Search for the cell housing the specified text and yield its [X, Y] center coordinate. 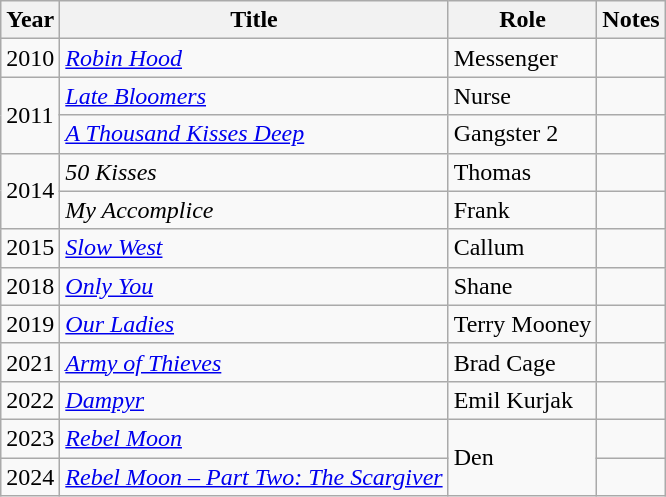
Notes [631, 20]
Thomas [522, 172]
Messenger [522, 58]
Robin Hood [254, 58]
2015 [30, 248]
Brad Cage [522, 362]
Shane [522, 286]
Emil Kurjak [522, 400]
Slow West [254, 248]
Our Ladies [254, 324]
2014 [30, 191]
My Accomplice [254, 210]
Year [30, 20]
Frank [522, 210]
Role [522, 20]
Gangster 2 [522, 134]
Only You [254, 286]
Den [522, 457]
2022 [30, 400]
Terry Mooney [522, 324]
2011 [30, 115]
Title [254, 20]
2019 [30, 324]
2023 [30, 438]
2018 [30, 286]
50 Kisses [254, 172]
Dampyr [254, 400]
2021 [30, 362]
A Thousand Kisses Deep [254, 134]
Rebel Moon [254, 438]
Callum [522, 248]
Army of Thieves [254, 362]
Nurse [522, 96]
2010 [30, 58]
Late Bloomers [254, 96]
2024 [30, 477]
Rebel Moon – Part Two: The Scargiver [254, 477]
